Return the [X, Y] coordinate for the center point of the cell that contains the specified text.  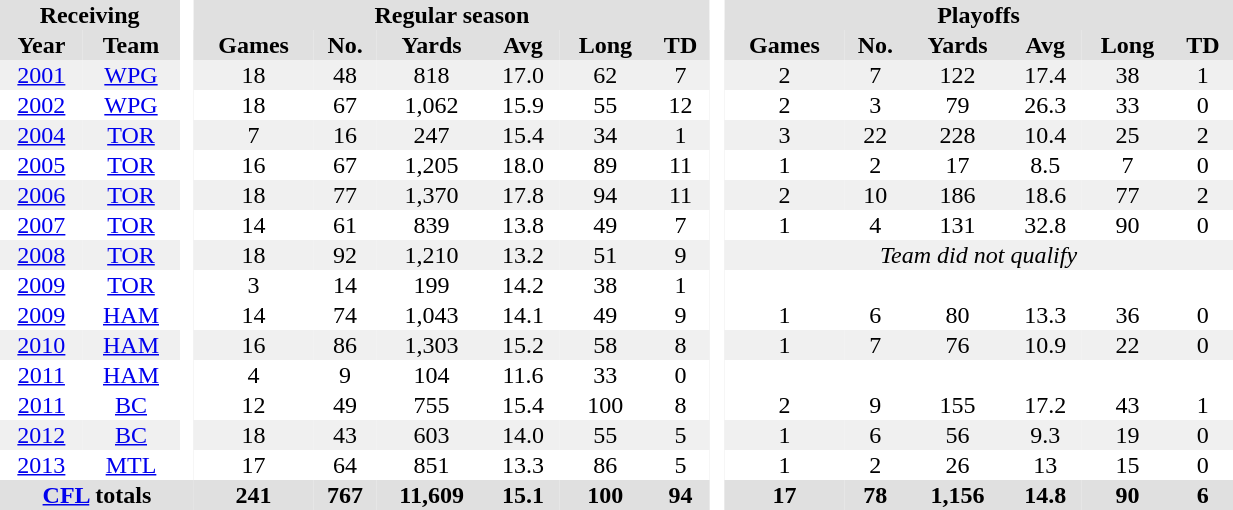
11.6 [524, 375]
851 [432, 465]
839 [432, 225]
228 [957, 135]
186 [957, 195]
36 [1128, 315]
34 [606, 135]
2013 [42, 465]
61 [344, 225]
8.5 [1046, 165]
64 [344, 465]
Regular season [452, 15]
122 [957, 75]
15.9 [524, 105]
14.8 [1046, 495]
13.8 [524, 225]
79 [957, 105]
767 [344, 495]
26.3 [1046, 105]
1,043 [432, 315]
26 [957, 465]
11,609 [432, 495]
15.2 [524, 345]
14.1 [524, 315]
Year [42, 45]
19 [1128, 435]
48 [344, 75]
15 [1128, 465]
10.9 [1046, 345]
2005 [42, 165]
603 [432, 435]
17.2 [1046, 405]
755 [432, 405]
17.8 [524, 195]
10.4 [1046, 135]
131 [957, 225]
CFL totals [97, 495]
14.0 [524, 435]
92 [344, 255]
2002 [42, 105]
1,210 [432, 255]
2004 [42, 135]
241 [254, 495]
25 [1128, 135]
18.6 [1046, 195]
1,303 [432, 345]
74 [344, 315]
247 [432, 135]
818 [432, 75]
9.3 [1046, 435]
62 [606, 75]
18.0 [524, 165]
1,062 [432, 105]
17.0 [524, 75]
Team did not qualify [979, 255]
155 [957, 405]
2010 [42, 345]
2001 [42, 75]
2006 [42, 195]
51 [606, 255]
2012 [42, 435]
89 [606, 165]
10 [875, 195]
Receiving [90, 15]
1,370 [432, 195]
32.8 [1046, 225]
2007 [42, 225]
14.2 [524, 285]
Team [131, 45]
Playoffs [979, 15]
199 [432, 285]
56 [957, 435]
MTL [131, 465]
58 [606, 345]
17.4 [1046, 75]
1,205 [432, 165]
13 [1046, 465]
13.2 [524, 255]
76 [957, 345]
2008 [42, 255]
80 [957, 315]
15.1 [524, 495]
1,156 [957, 495]
78 [875, 495]
104 [432, 375]
